Pinpoint the cell where the given text exists, returning its [x, y] midpoint coordinate. 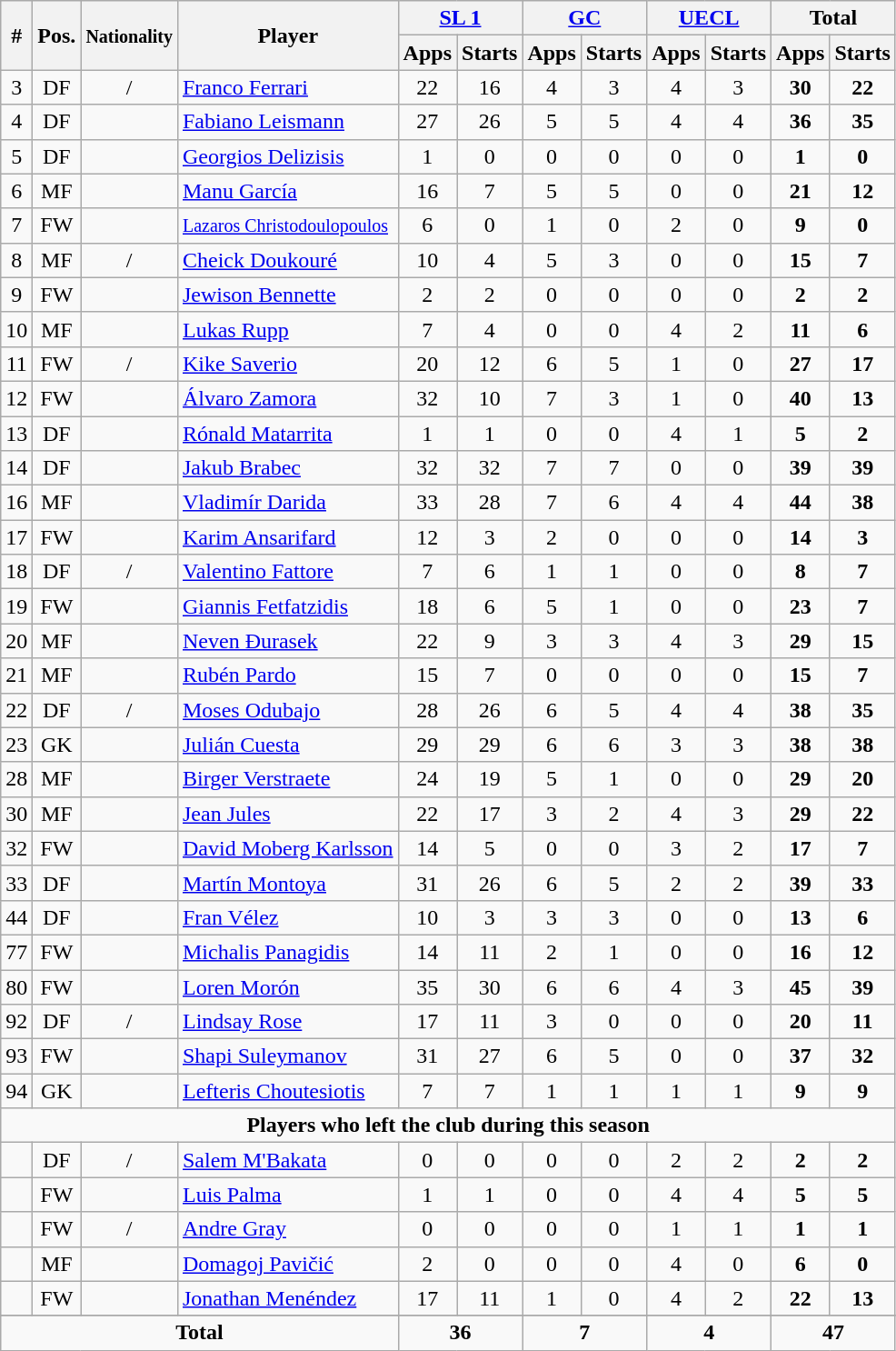
Jewison Bennette [287, 295]
Rónald Matarrita [287, 434]
Martín Montoya [287, 883]
Fabiano Leismann [287, 122]
Lukas Rupp [287, 329]
Manu García [287, 191]
Pos. [56, 35]
# [16, 35]
GC [585, 18]
Salem M'Bakata [287, 1160]
92 [16, 1022]
Giannis Fetfatzidis [287, 606]
SL 1 [460, 18]
Luis Palma [287, 1195]
40 [801, 398]
Jean Jules [287, 814]
David Moberg Karlsson [287, 848]
Shapi Suleymanov [287, 1056]
Jonathan Menéndez [287, 1298]
Neven Đurasek [287, 641]
Fran Vélez [287, 917]
37 [801, 1056]
Karim Ansarifard [287, 537]
45 [801, 986]
Vladimír Darida [287, 503]
Julián Cuesta [287, 745]
Domagoj Pavičić [287, 1264]
Michalis Panagidis [287, 952]
Loren Morón [287, 986]
94 [16, 1091]
Player [287, 35]
Lazaros Christodoulopoulos [287, 225]
47 [834, 1333]
Georgios Delizisis [287, 156]
Rubén Pardo [287, 675]
Andre Gray [287, 1229]
24 [427, 779]
Valentino Fattore [287, 572]
77 [16, 952]
Cheick Doukouré [287, 260]
UECL [709, 18]
Lindsay Rose [287, 1022]
Franco Ferrari [287, 87]
Jakub Brabec [287, 468]
93 [16, 1056]
Kike Saverio [287, 364]
Moses Odubajo [287, 710]
80 [16, 986]
Players who left the club during this season [449, 1126]
Nationality [129, 35]
Álvaro Zamora [287, 398]
Lefteris Choutesiotis [287, 1091]
Birger Verstraete [287, 779]
